Return the (X, Y) coordinate for the center point of the cell that contains the specified text.  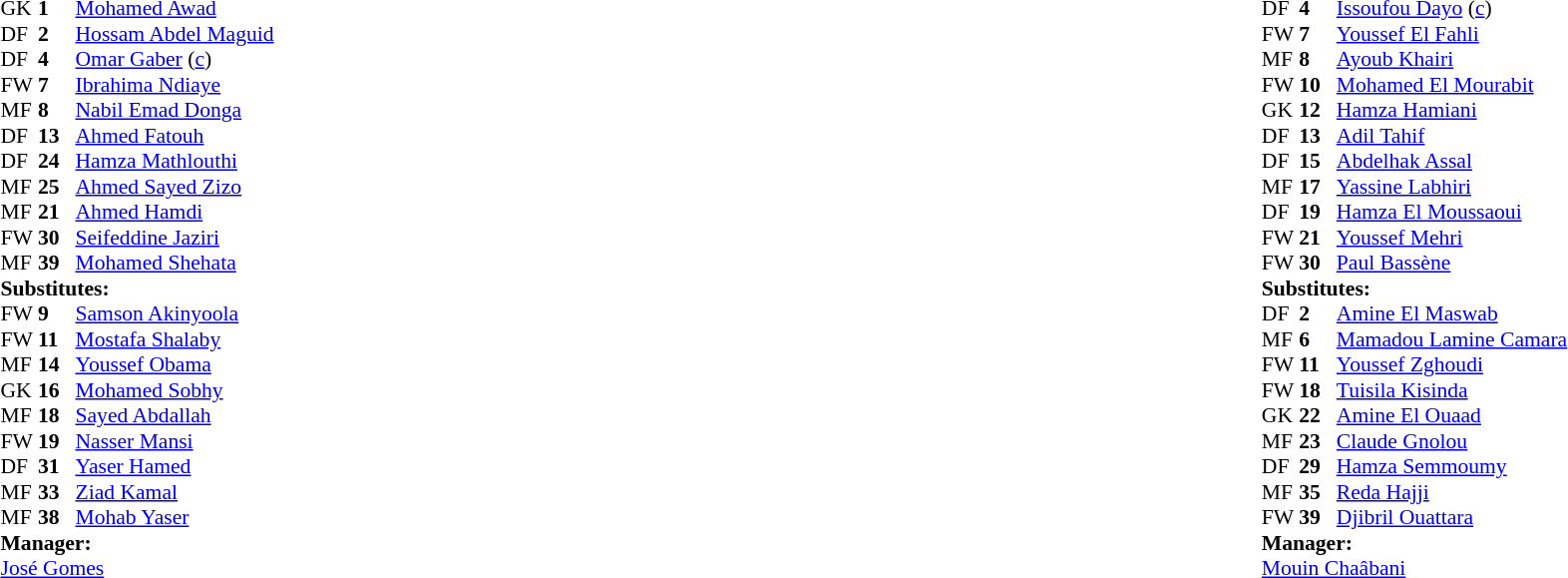
Mohamed Shehata (176, 263)
Youssef Zghoudi (1452, 364)
Seifeddine Jaziri (176, 238)
Yassine Labhiri (1452, 187)
Mohab Yaser (176, 518)
24 (57, 161)
Samson Akinyoola (176, 314)
Hamza Semmoumy (1452, 466)
Hamza El Moussaoui (1452, 213)
22 (1318, 416)
Amine El Ouaad (1452, 416)
Nabil Emad Donga (176, 111)
Mamadou Lamine Camara (1452, 339)
31 (57, 466)
Yaser Hamed (176, 466)
Youssef El Fahli (1452, 34)
Ziad Kamal (176, 492)
15 (1318, 161)
Ahmed Fatouh (176, 136)
25 (57, 187)
12 (1318, 111)
Reda Hajji (1452, 492)
17 (1318, 187)
4 (57, 59)
Mohamed Sobhy (176, 390)
Hamza Mathlouthi (176, 161)
6 (1318, 339)
Mostafa Shalaby (176, 339)
Amine El Maswab (1452, 314)
33 (57, 492)
10 (1318, 85)
Ayoub Khairi (1452, 59)
Tuisila Kisinda (1452, 390)
14 (57, 364)
Ahmed Hamdi (176, 213)
38 (57, 518)
9 (57, 314)
Nasser Mansi (176, 441)
Paul Bassène (1452, 263)
Ahmed Sayed Zizo (176, 187)
Omar Gaber (c) (176, 59)
Hamza Hamiani (1452, 111)
29 (1318, 466)
Abdelhak Assal (1452, 161)
Hossam Abdel Maguid (176, 34)
Sayed Abdallah (176, 416)
Youssef Mehri (1452, 238)
Mohamed El Mourabit (1452, 85)
Ibrahima Ndiaye (176, 85)
Djibril Ouattara (1452, 518)
Claude Gnolou (1452, 441)
Youssef Obama (176, 364)
35 (1318, 492)
16 (57, 390)
23 (1318, 441)
Adil Tahif (1452, 136)
